Scan for the cell matching the given text and deliver its [X, Y] coordinate at center. 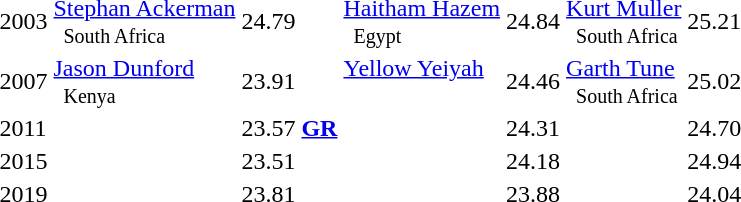
24.46 [534, 82]
23.91 [290, 82]
Jason Dunford Kenya [144, 82]
Garth Tune South Africa [624, 82]
Yellow Yeiyah [422, 82]
23.57 GR [290, 128]
23.51 [290, 161]
24.18 [534, 161]
24.31 [534, 128]
